Provide the (x, y) coordinate of the cell's center where the given text is located.  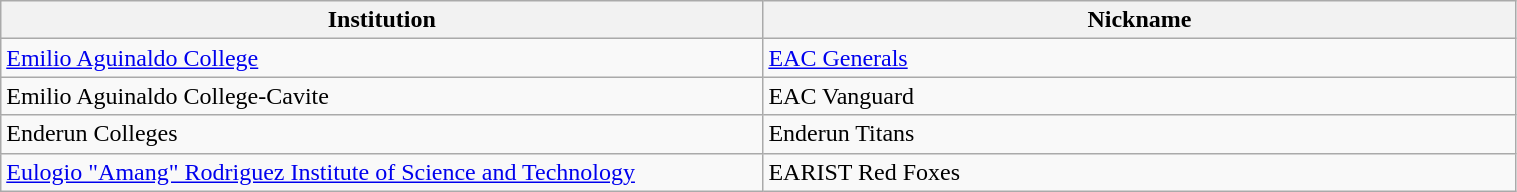
EAC Generals (1140, 58)
EAC Vanguard (1140, 96)
Emilio Aguinaldo College-Cavite (382, 96)
Eulogio "Amang" Rodriguez Institute of Science and Technology (382, 172)
Nickname (1140, 20)
Enderun Titans (1140, 134)
EARIST Red Foxes (1140, 172)
Emilio Aguinaldo College (382, 58)
Enderun Colleges (382, 134)
Institution (382, 20)
